Output the (X, Y) coordinate of the center of the cell containing the given text.  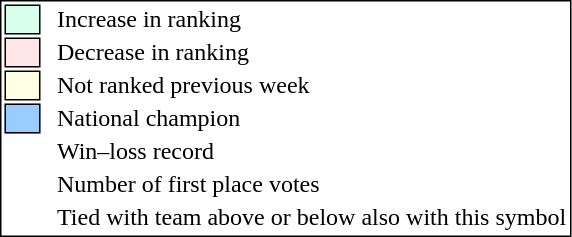
Not ranked previous week (312, 85)
Number of first place votes (312, 185)
Decrease in ranking (312, 53)
Increase in ranking (312, 19)
Win–loss record (312, 151)
National champion (312, 119)
Tied with team above or below also with this symbol (312, 217)
